Extract the [x, y] coordinate from the center of the cell holding the provided text.  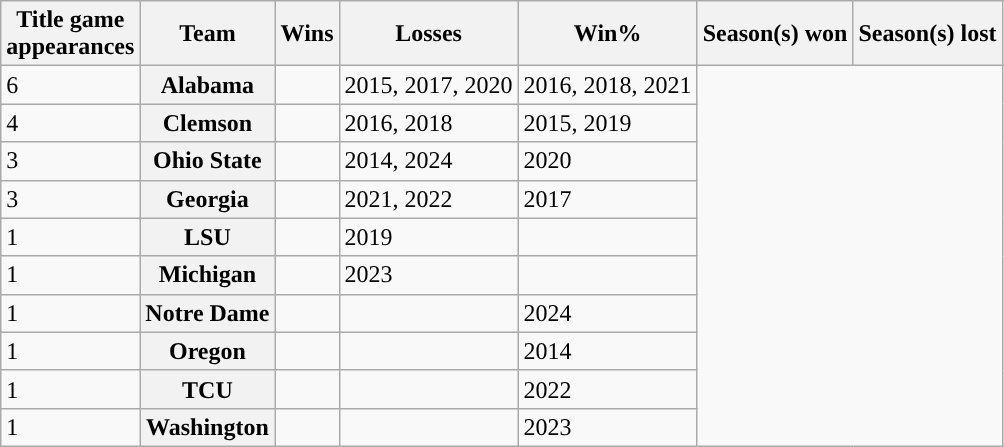
Losses [428, 34]
Michigan [208, 275]
Title gameappearances [70, 34]
2021, 2022 [428, 199]
2017 [608, 199]
2015, 2017, 2020 [428, 85]
Washington [208, 427]
4 [70, 123]
Wins [307, 34]
2014, 2024 [428, 161]
Notre Dame [208, 313]
2015, 2019 [608, 123]
Clemson [208, 123]
Season(s) won [775, 34]
2016, 2018, 2021 [608, 85]
2016, 2018 [428, 123]
2024 [608, 313]
Team [208, 34]
Season(s) lost [928, 34]
TCU [208, 389]
2014 [608, 351]
2019 [428, 237]
2020 [608, 161]
Oregon [208, 351]
Georgia [208, 199]
Ohio State [208, 161]
Win% [608, 34]
LSU [208, 237]
6 [70, 85]
2022 [608, 389]
Alabama [208, 85]
